Provide the (x, y) coordinate of the cell's center where the given text is located.  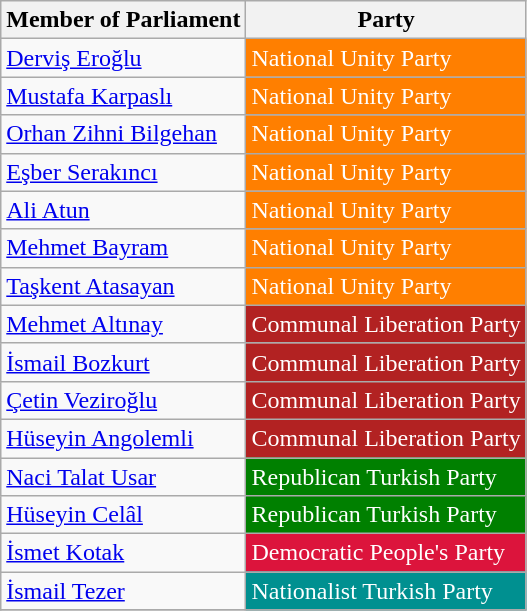
Mehmet Altınay (124, 324)
Member of Parliament (124, 20)
Democratic People's Party (386, 553)
Çetin Veziroğlu (124, 400)
Naci Talat Usar (124, 477)
Hüseyin Angolemli (124, 438)
Nationalist Turkish Party (386, 591)
Derviş Eroğlu (124, 58)
İsmail Bozkurt (124, 362)
Mehmet Bayram (124, 248)
İsmail Tezer (124, 591)
Eşber Serakıncı (124, 172)
Mustafa Karpaslı (124, 96)
Party (386, 20)
Taşkent Atasayan (124, 286)
Orhan Zihni Bilgehan (124, 134)
Ali Atun (124, 210)
İsmet Kotak (124, 553)
Hüseyin Celâl (124, 515)
